Pinpoint the cell where the given text exists, returning its [X, Y] midpoint coordinate. 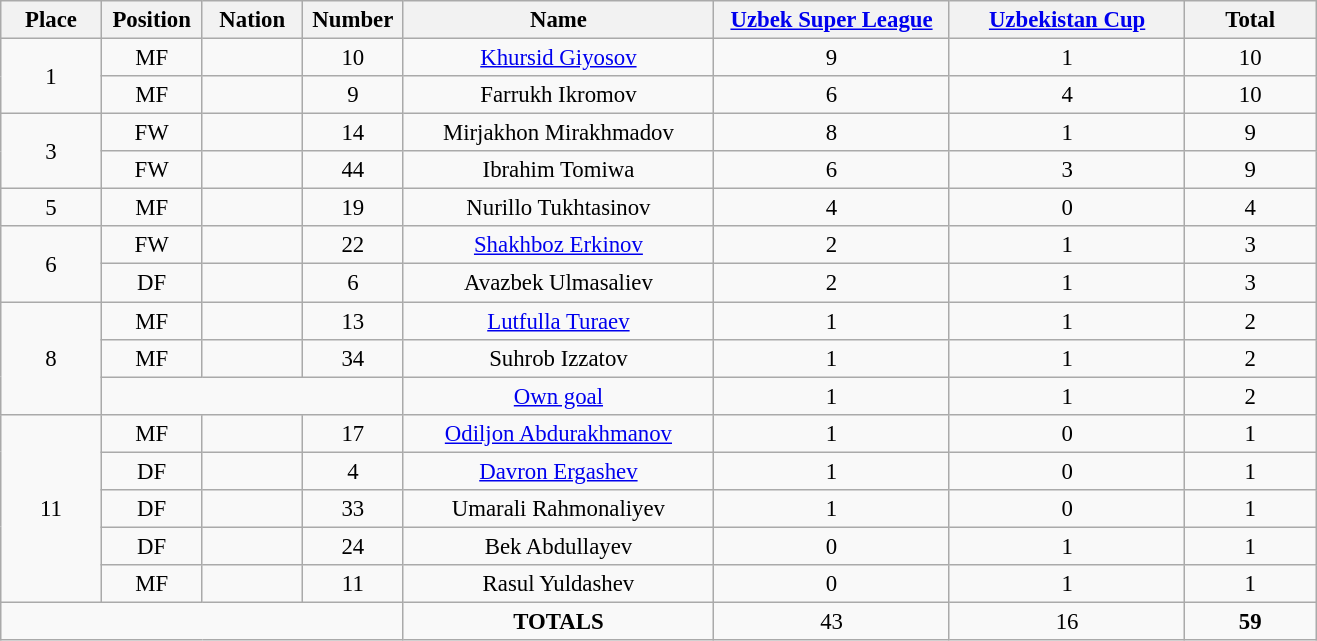
Ibrahim Tomiwa [558, 170]
19 [354, 208]
14 [354, 133]
Nurillo Tukhtasinov [558, 208]
34 [354, 358]
Suhrob Izzatov [558, 358]
13 [354, 321]
Name [558, 20]
Nation [252, 20]
Davron Ergashev [558, 471]
Rasul Yuldashev [558, 584]
59 [1250, 621]
16 [1067, 621]
Position [152, 20]
Mirjakhon Mirakhmadov [558, 133]
Uzbekistan Cup [1067, 20]
22 [354, 245]
Farrukh Ikromov [558, 95]
Odiljon Abdurakhmanov [558, 433]
TOTALS [558, 621]
Own goal [558, 396]
Bek Abdullayev [558, 546]
17 [354, 433]
Avazbek Ulmasaliev [558, 283]
Total [1250, 20]
24 [354, 546]
43 [832, 621]
Khursid Giyosov [558, 58]
5 [52, 208]
Umarali Rahmonaliyev [558, 509]
Uzbek Super League [832, 20]
33 [354, 509]
Shakhboz Erkinov [558, 245]
Number [354, 20]
44 [354, 170]
Place [52, 20]
Lutfulla Turaev [558, 321]
